Identify which cell holds the provided text, then report its (x, y) central coordinate. 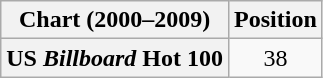
38 (276, 58)
Chart (2000–2009) (115, 20)
Position (276, 20)
US Billboard Hot 100 (115, 58)
